Detect which cell encompasses the target text, then output its (x, y) center coordinate. 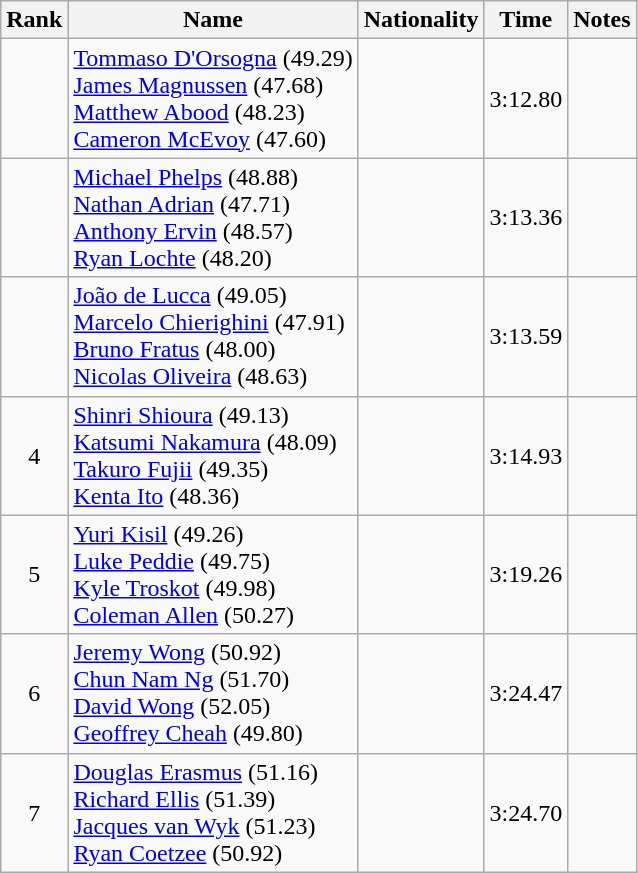
6 (34, 694)
Time (526, 20)
3:13.59 (526, 336)
Name (213, 20)
7 (34, 812)
3:24.47 (526, 694)
Tommaso D'Orsogna (49.29) James Magnussen (47.68) Matthew Abood (48.23) Cameron McEvoy (47.60) (213, 98)
Nationality (421, 20)
5 (34, 574)
3:13.36 (526, 218)
João de Lucca (49.05) Marcelo Chierighini (47.91) Bruno Fratus (48.00) Nicolas Oliveira (48.63) (213, 336)
3:14.93 (526, 456)
Michael Phelps (48.88) Nathan Adrian (47.71) Anthony Ervin (48.57) Ryan Lochte (48.20) (213, 218)
Douglas Erasmus (51.16) Richard Ellis (51.39) Jacques van Wyk (51.23) Ryan Coetzee (50.92) (213, 812)
Yuri Kisil (49.26) Luke Peddie (49.75) Kyle Troskot (49.98) Coleman Allen (50.27) (213, 574)
Rank (34, 20)
Notes (602, 20)
4 (34, 456)
3:19.26 (526, 574)
3:24.70 (526, 812)
Shinri Shioura (49.13) Katsumi Nakamura (48.09) Takuro Fujii (49.35) Kenta Ito (48.36) (213, 456)
3:12.80 (526, 98)
Jeremy Wong (50.92) Chun Nam Ng (51.70) David Wong (52.05) Geoffrey Cheah (49.80) (213, 694)
